Scan for the cell matching the given text and deliver its [X, Y] coordinate at center. 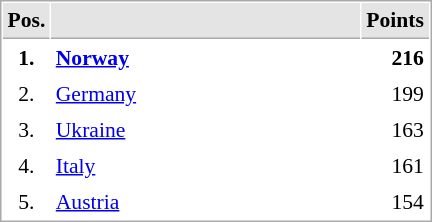
1. [26, 57]
Italy [206, 165]
Ukraine [206, 129]
Points [396, 21]
199 [396, 93]
161 [396, 165]
154 [396, 201]
Norway [206, 57]
Pos. [26, 21]
3. [26, 129]
5. [26, 201]
Germany [206, 93]
4. [26, 165]
163 [396, 129]
216 [396, 57]
2. [26, 93]
Austria [206, 201]
